Find where the given text appears and provide that cell's center as (X, Y) coordinate. 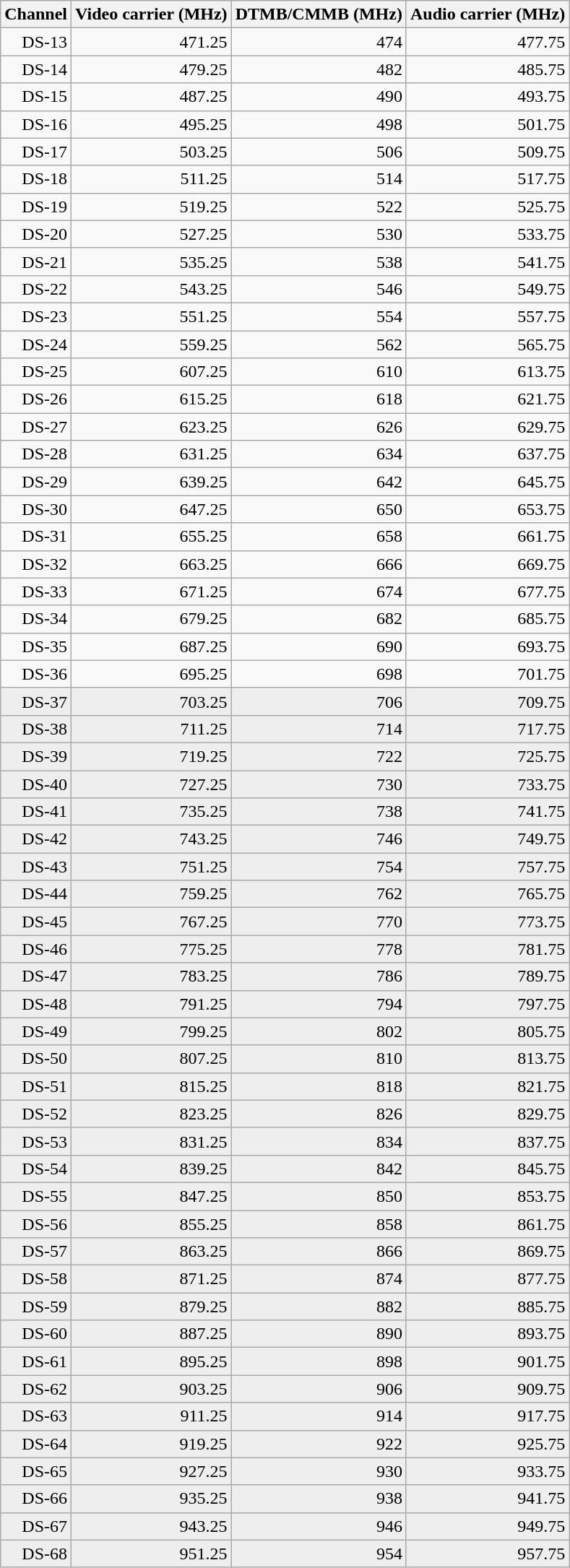
479.25 (152, 69)
629.75 (487, 427)
626 (319, 427)
DS-44 (36, 894)
669.75 (487, 564)
535.25 (152, 261)
759.25 (152, 894)
DS-37 (36, 701)
DS-41 (36, 812)
543.25 (152, 289)
693.75 (487, 646)
847.25 (152, 1196)
DS-63 (36, 1416)
866 (319, 1252)
607.25 (152, 372)
853.75 (487, 1196)
930 (319, 1471)
DS-36 (36, 674)
650 (319, 509)
730 (319, 784)
DS-53 (36, 1141)
559.25 (152, 345)
538 (319, 261)
690 (319, 646)
946 (319, 1526)
855.25 (152, 1224)
DS-54 (36, 1169)
837.75 (487, 1141)
738 (319, 812)
DS-39 (36, 756)
879.25 (152, 1307)
735.25 (152, 812)
549.75 (487, 289)
679.25 (152, 619)
687.25 (152, 646)
703.25 (152, 701)
927.25 (152, 1471)
490 (319, 97)
541.75 (487, 261)
815.25 (152, 1086)
874 (319, 1279)
554 (319, 316)
DS-28 (36, 454)
551.25 (152, 316)
DS-25 (36, 372)
527.25 (152, 234)
DS-27 (36, 427)
869.75 (487, 1252)
DS-29 (36, 482)
DS-49 (36, 1031)
487.25 (152, 97)
477.75 (487, 42)
882 (319, 1307)
DS-24 (36, 345)
DS-35 (36, 646)
722 (319, 756)
DS-17 (36, 152)
749.75 (487, 839)
DS-21 (36, 261)
DS-19 (36, 207)
DS-65 (36, 1471)
733.75 (487, 784)
823.25 (152, 1114)
511.25 (152, 179)
474 (319, 42)
666 (319, 564)
933.75 (487, 1471)
645.75 (487, 482)
Audio carrier (MHz) (487, 14)
895.25 (152, 1361)
938 (319, 1499)
565.75 (487, 345)
DS-32 (36, 564)
634 (319, 454)
778 (319, 949)
831.25 (152, 1141)
DS-14 (36, 69)
949.75 (487, 1526)
503.25 (152, 152)
751.25 (152, 867)
DS-50 (36, 1059)
906 (319, 1389)
DS-42 (36, 839)
DS-23 (36, 316)
DS-34 (36, 619)
783.25 (152, 976)
839.25 (152, 1169)
517.75 (487, 179)
765.75 (487, 894)
DS-16 (36, 124)
DS-62 (36, 1389)
615.25 (152, 399)
509.75 (487, 152)
647.25 (152, 509)
877.75 (487, 1279)
DS-59 (36, 1307)
DS-64 (36, 1444)
767.25 (152, 922)
DS-31 (36, 537)
DS-30 (36, 509)
829.75 (487, 1114)
DS-60 (36, 1334)
861.75 (487, 1224)
786 (319, 976)
775.25 (152, 949)
818 (319, 1086)
714 (319, 729)
909.75 (487, 1389)
698 (319, 674)
674 (319, 592)
719.25 (152, 756)
821.75 (487, 1086)
DS-43 (36, 867)
482 (319, 69)
Channel (36, 14)
725.75 (487, 756)
546 (319, 289)
DS-45 (36, 922)
943.25 (152, 1526)
901.75 (487, 1361)
DS-51 (36, 1086)
887.25 (152, 1334)
903.25 (152, 1389)
525.75 (487, 207)
Video carrier (MHz) (152, 14)
610 (319, 372)
743.25 (152, 839)
898 (319, 1361)
501.75 (487, 124)
746 (319, 839)
514 (319, 179)
DS-40 (36, 784)
530 (319, 234)
DS-38 (36, 729)
727.25 (152, 784)
533.75 (487, 234)
DS-61 (36, 1361)
711.25 (152, 729)
757.75 (487, 867)
DS-18 (36, 179)
810 (319, 1059)
858 (319, 1224)
957.75 (487, 1554)
826 (319, 1114)
935.25 (152, 1499)
850 (319, 1196)
709.75 (487, 701)
770 (319, 922)
885.75 (487, 1307)
DS-33 (36, 592)
642 (319, 482)
682 (319, 619)
493.75 (487, 97)
797.75 (487, 1004)
DS-22 (36, 289)
DS-52 (36, 1114)
805.75 (487, 1031)
706 (319, 701)
DTMB/CMMB (MHz) (319, 14)
655.25 (152, 537)
DS-66 (36, 1499)
773.75 (487, 922)
663.25 (152, 564)
562 (319, 345)
845.75 (487, 1169)
618 (319, 399)
677.75 (487, 592)
717.75 (487, 729)
922 (319, 1444)
871.25 (152, 1279)
781.75 (487, 949)
621.75 (487, 399)
914 (319, 1416)
789.75 (487, 976)
813.75 (487, 1059)
495.25 (152, 124)
639.25 (152, 482)
791.25 (152, 1004)
661.75 (487, 537)
911.25 (152, 1416)
DS-48 (36, 1004)
557.75 (487, 316)
807.25 (152, 1059)
DS-56 (36, 1224)
DS-67 (36, 1526)
DS-58 (36, 1279)
DS-20 (36, 234)
802 (319, 1031)
637.75 (487, 454)
623.25 (152, 427)
941.75 (487, 1499)
471.25 (152, 42)
498 (319, 124)
671.25 (152, 592)
863.25 (152, 1252)
842 (319, 1169)
701.75 (487, 674)
519.25 (152, 207)
917.75 (487, 1416)
919.25 (152, 1444)
DS-57 (36, 1252)
DS-13 (36, 42)
954 (319, 1554)
DS-47 (36, 976)
522 (319, 207)
762 (319, 894)
DS-55 (36, 1196)
685.75 (487, 619)
754 (319, 867)
925.75 (487, 1444)
794 (319, 1004)
631.25 (152, 454)
653.75 (487, 509)
DS-15 (36, 97)
695.25 (152, 674)
658 (319, 537)
890 (319, 1334)
DS-68 (36, 1554)
485.75 (487, 69)
951.25 (152, 1554)
799.25 (152, 1031)
893.75 (487, 1334)
741.75 (487, 812)
506 (319, 152)
834 (319, 1141)
DS-46 (36, 949)
613.75 (487, 372)
DS-26 (36, 399)
